Pinpoint the cell where the given text exists, returning its [X, Y] midpoint coordinate. 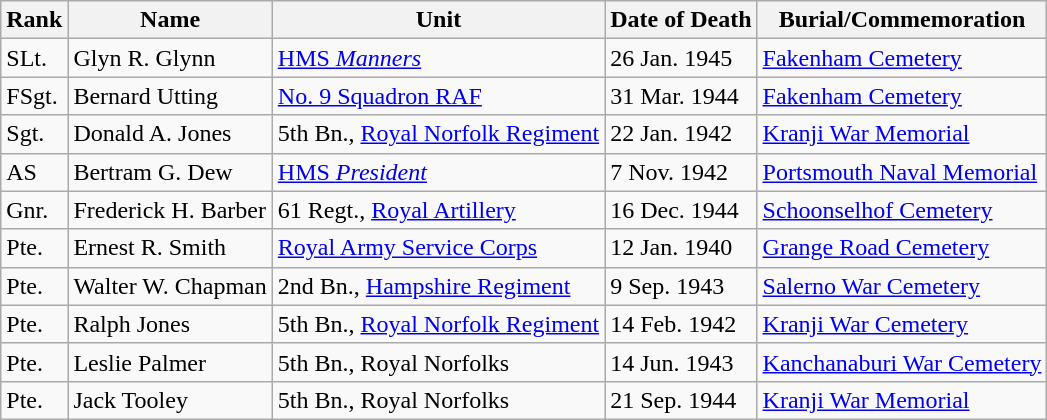
Portsmouth Naval Memorial [902, 172]
14 Feb. 1942 [681, 324]
9 Sep. 1943 [681, 286]
31 Mar. 1944 [681, 96]
21 Sep. 1944 [681, 400]
No. 9 Squadron RAF [438, 96]
61 Regt., Royal Artillery [438, 210]
22 Jan. 1942 [681, 134]
SLt. [34, 58]
Ralph Jones [170, 324]
AS [34, 172]
Grange Road Cemetery [902, 248]
HMS President [438, 172]
Frederick H. Barber [170, 210]
14 Jun. 1943 [681, 362]
Donald A. Jones [170, 134]
Sgt. [34, 134]
Jack Tooley [170, 400]
Rank [34, 20]
Schoonselhof Cemetery [902, 210]
Royal Army Service Corps [438, 248]
Walter W. Chapman [170, 286]
2nd Bn., Hampshire Regiment [438, 286]
Salerno War Cemetery [902, 286]
Gnr. [34, 210]
26 Jan. 1945 [681, 58]
HMS Manners [438, 58]
Bernard Utting [170, 96]
Leslie Palmer [170, 362]
12 Jan. 1940 [681, 248]
Glyn R. Glynn [170, 58]
Kanchanaburi War Cemetery [902, 362]
Name [170, 20]
Kranji War Cemetery [902, 324]
Date of Death [681, 20]
16 Dec. 1944 [681, 210]
7 Nov. 1942 [681, 172]
FSgt. [34, 96]
Ernest R. Smith [170, 248]
Bertram G. Dew [170, 172]
Unit [438, 20]
Burial/Commemoration [902, 20]
